Provide the [X, Y] coordinate of the cell's center where the given text is located.  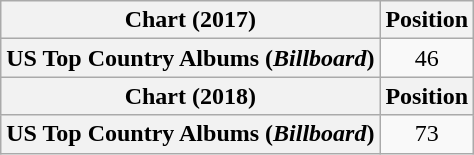
73 [427, 134]
Chart (2018) [190, 96]
46 [427, 58]
Chart (2017) [190, 20]
